Pinpoint the cell where the given text exists, returning its (x, y) midpoint coordinate. 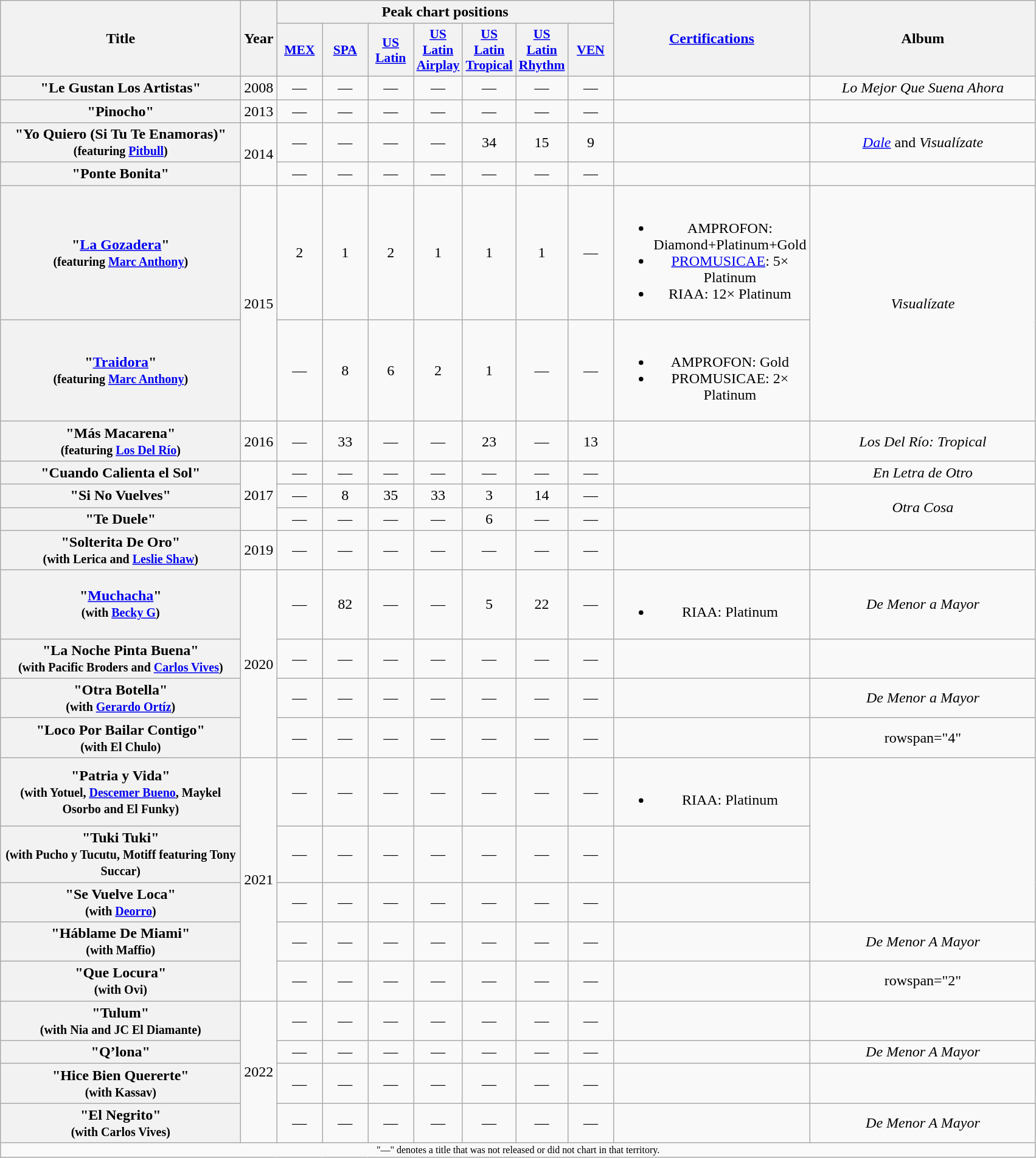
2008 (259, 88)
"Tulum"(with Nia and JC El Diamante) (120, 1021)
"Le Gustan Los Artistas" (120, 88)
Year (259, 39)
2015 (259, 303)
"Que Locura"(with Ovi) (120, 982)
"La Gozadera" (featuring Marc Anthony) (120, 253)
"La Noche Pinta Buena"(with Pacific Broders and Carlos Vives) (120, 658)
SPA (346, 50)
3 (489, 496)
"Se Vuelve Loca" (with Deorro) (120, 901)
5 (489, 605)
"Háblame De Miami"(with Maffio) (120, 941)
USLatinRhythm (542, 50)
En Letra de Otro (922, 473)
13 (590, 442)
"Si No Vuelves" (120, 496)
23 (489, 442)
2021 (259, 879)
82 (346, 605)
Otra Cosa (922, 507)
15 (542, 142)
"Loco Por Bailar Contigo"(with El Chulo) (120, 737)
AMPROFON: Diamond+Platinum+GoldPROMUSICAE: 5× PlatinumRIAA: 12× Platinum (712, 253)
Title (120, 39)
2020 (259, 664)
34 (489, 142)
"Hice Bien Quererte"(with Kassav) (120, 1084)
"—" denotes a title that was not released or did not chart in that territory. (518, 1150)
Dale and Visualízate (922, 142)
Peak chart positions (445, 12)
2014 (259, 154)
14 (542, 496)
AMPROFON: GoldPROMUSICAE: 2× Platinum (712, 371)
35 (391, 496)
"Pinocho" (120, 111)
MEX (299, 50)
Album (922, 39)
2013 (259, 111)
22 (542, 605)
"Muchacha"(with Becky G) (120, 605)
"Cuando Calienta el Sol" (120, 473)
rowspan="2" (922, 982)
"Otra Botella"(with Gerardo Ortíz) (120, 698)
USLatinAirplay (438, 50)
"Te Duele" (120, 519)
9 (590, 142)
"Más Macarena" (featuring Los Del Río) (120, 442)
Visualízate (922, 303)
"Ponte Bonita" (120, 174)
2017 (259, 496)
2022 (259, 1072)
rowspan="4" (922, 737)
2019 (259, 550)
"Tuki Tuki"(with Pucho y Tucutu, Motiff featuring Tony Succar) (120, 854)
Lo Mejor Que Suena Ahora (922, 88)
USLatin (391, 50)
2016 (259, 442)
"Patria y Vida"(with Yotuel, Descemer Bueno, Maykel Osorbo and El Funky) (120, 792)
"El Negrito"(with Carlos Vives) (120, 1123)
"Q’lona" (120, 1052)
USLatinTropical (489, 50)
"Solterita De Oro"(with Lerica and Leslie Shaw) (120, 550)
Los Del Río: Tropical (922, 442)
"Traidora" (featuring Marc Anthony) (120, 371)
VEN (590, 50)
Certifications (712, 39)
"Yo Quiero (Si Tu Te Enamoras)" (featuring Pitbull) (120, 142)
